Identify which cell holds the provided text, then report its [X, Y] central coordinate. 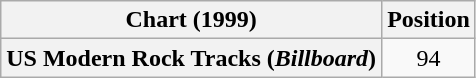
Chart (1999) [192, 20]
Position [429, 20]
94 [429, 58]
US Modern Rock Tracks (Billboard) [192, 58]
